Return the (x, y) coordinate for the center point of the cell that contains the specified text.  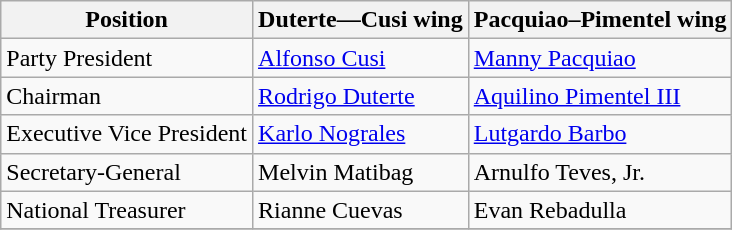
Pacquiao–Pimentel wing (600, 20)
Position (127, 20)
Duterte—Cusi wing (361, 20)
Evan Rebadulla (600, 210)
Manny Pacquiao (600, 58)
Party President (127, 58)
Karlo Nograles (361, 134)
Rodrigo Duterte (361, 96)
Lutgardo Barbo (600, 134)
Rianne Cuevas (361, 210)
Melvin Matibag (361, 172)
Chairman (127, 96)
Aquilino Pimentel III (600, 96)
Secretary-General (127, 172)
Alfonso Cusi (361, 58)
Arnulfo Teves, Jr. (600, 172)
National Treasurer (127, 210)
Executive Vice President (127, 134)
